Locate the cell with the specified text and output its (x, y) center coordinate. 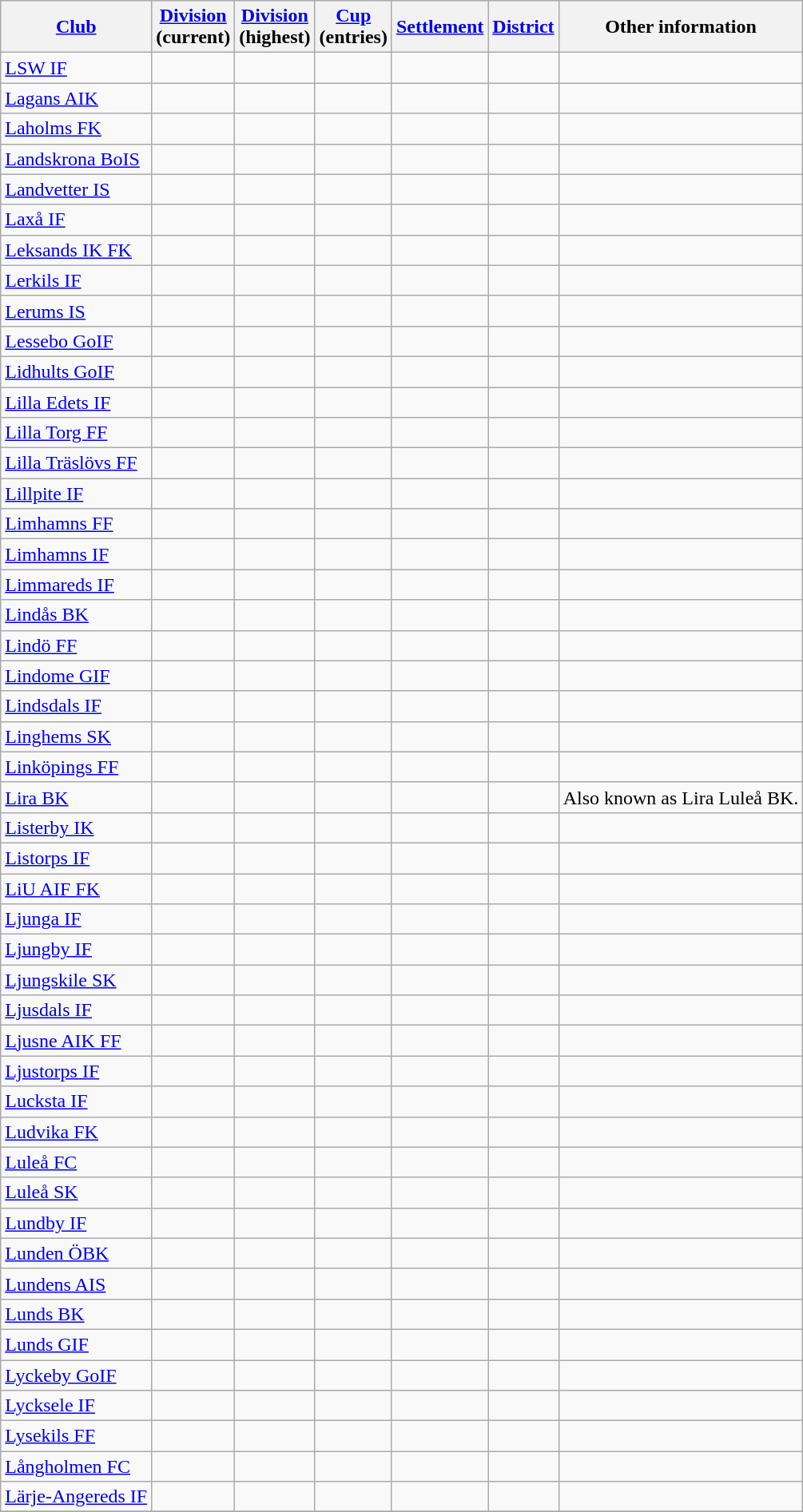
Laxå IF (77, 220)
Lindome GIF (77, 676)
Lilla Torg FF (77, 433)
Lilla Edets IF (77, 402)
District (523, 27)
Division (highest) (275, 27)
Laholms FK (77, 129)
Ljungskile SK (77, 980)
Other information (681, 27)
Lysekils FF (77, 1436)
Lerums IS (77, 311)
Ljungby IF (77, 950)
Lunden ÖBK (77, 1253)
Ludvika FK (77, 1132)
Luleå SK (77, 1193)
Lundens AIS (77, 1284)
Ljusne AIK FF (77, 1041)
Division (current) (193, 27)
Limmareds IF (77, 585)
Lyckeby GoIF (77, 1375)
Also known as Lira Luleå BK. (681, 797)
Linköpings FF (77, 767)
Lerkils IF (77, 280)
Listerby IK (77, 827)
Långholmen FC (77, 1466)
Lessebo GoIF (77, 341)
LiU AIF FK (77, 889)
Lycksele IF (77, 1406)
Lucksta IF (77, 1101)
Cup (entries) (353, 27)
Lidhults GoIF (77, 371)
Limhamns FF (77, 524)
Luleå FC (77, 1162)
Lärje-Angereds IF (77, 1497)
Linghems SK (77, 736)
LSW IF (77, 68)
Ljunga IF (77, 919)
Leksands IK FK (77, 250)
Lindås BK (77, 615)
Ljustorps IF (77, 1071)
Landskrona BoIS (77, 159)
Lilla Träslövs FF (77, 463)
Club (77, 27)
Lunds GIF (77, 1344)
Landvetter IS (77, 189)
Lundby IF (77, 1223)
Lindö FF (77, 645)
Ljusdals IF (77, 1010)
Limhamns IF (77, 554)
Lillpite IF (77, 494)
Lira BK (77, 797)
Lagans AIK (77, 98)
Listorps IF (77, 858)
Lindsdals IF (77, 706)
Settlement (439, 27)
Lunds BK (77, 1314)
